Extract the (x, y) coordinate from the center of the cell holding the provided text.  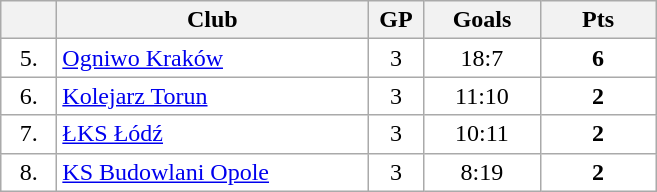
6. (29, 96)
GP (396, 20)
KS Budowlani Opole (212, 172)
Club (212, 20)
18:7 (482, 58)
7. (29, 134)
6 (598, 58)
10:11 (482, 134)
Goals (482, 20)
5. (29, 58)
ŁKS Łódź (212, 134)
11:10 (482, 96)
Kolejarz Torun (212, 96)
8. (29, 172)
8:19 (482, 172)
Pts (598, 20)
Ogniwo Kraków (212, 58)
